Provide the [X, Y] coordinate of the cell's center where the given text is located.  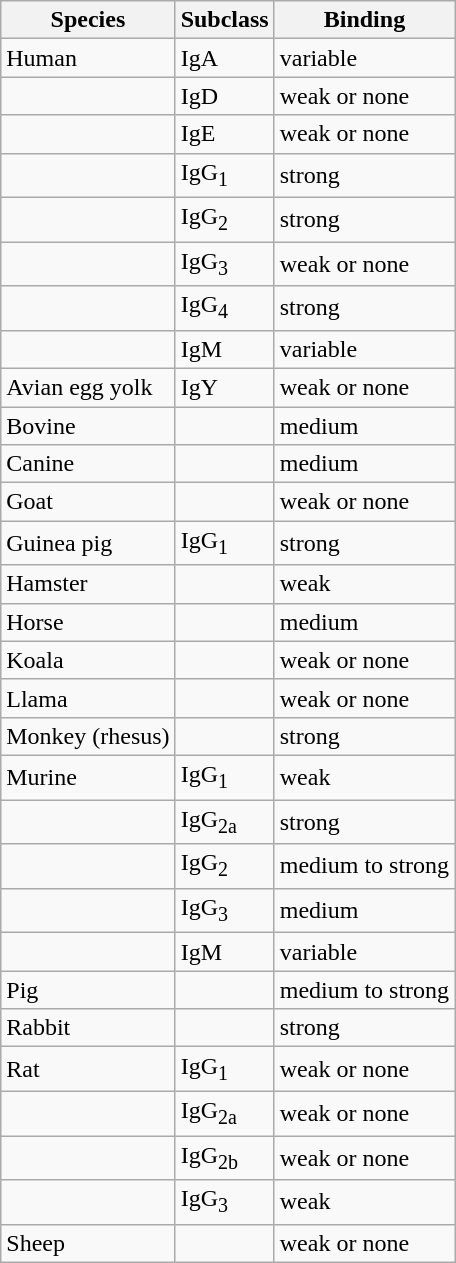
IgA [224, 58]
Guinea pig [88, 543]
Human [88, 58]
Hamster [88, 584]
IgG4 [224, 308]
Llama [88, 698]
Avian egg yolk [88, 387]
Binding [364, 20]
Species [88, 20]
Monkey (rhesus) [88, 736]
IgE [224, 134]
IgD [224, 96]
Sheep [88, 1243]
Pig [88, 990]
Rat [88, 1069]
Canine [88, 464]
Bovine [88, 425]
Subclass [224, 20]
Rabbit [88, 1028]
Goat [88, 502]
IgY [224, 387]
Horse [88, 622]
IgG2b [224, 1158]
Koala [88, 660]
Murine [88, 777]
